Return the [X, Y] coordinate for the center point of the cell that contains the specified text.  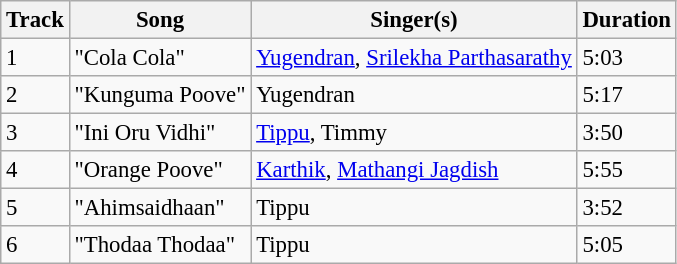
3:50 [626, 133]
"Cola Cola" [160, 58]
"Ini Oru Vidhi" [160, 133]
2 [35, 95]
Song [160, 20]
5:17 [626, 95]
3 [35, 133]
Track [35, 20]
Tippu, Timmy [414, 133]
5 [35, 208]
5:55 [626, 170]
Yugendran, Srilekha Parthasarathy [414, 58]
3:52 [626, 208]
4 [35, 170]
Singer(s) [414, 20]
Duration [626, 20]
1 [35, 58]
5:03 [626, 58]
"Kunguma Poove" [160, 95]
6 [35, 245]
Karthik, Mathangi Jagdish [414, 170]
Yugendran [414, 95]
"Ahimsaidhaan" [160, 208]
"Orange Poove" [160, 170]
5:05 [626, 245]
"Thodaa Thodaa" [160, 245]
